Search for the cell housing the specified text and yield its [x, y] center coordinate. 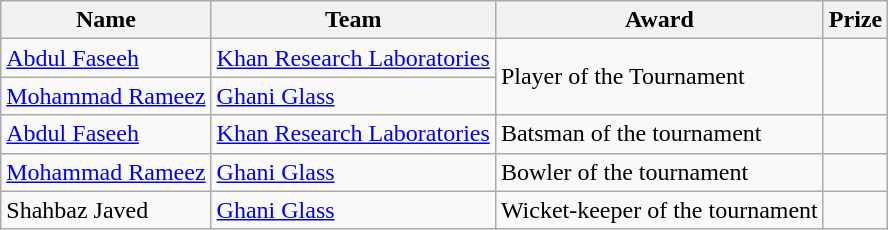
Prize [855, 20]
Bowler of the tournament [659, 172]
Name [106, 20]
Player of the Tournament [659, 77]
Award [659, 20]
Wicket-keeper of the tournament [659, 210]
Shahbaz Javed [106, 210]
Team [353, 20]
Batsman of the tournament [659, 134]
